Pinpoint the cell where the given text exists, returning its [x, y] midpoint coordinate. 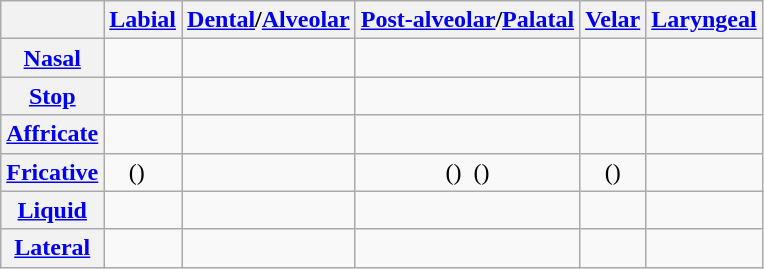
Lateral [52, 248]
Post-alveolar/Palatal [467, 20]
() () [467, 172]
Laryngeal [704, 20]
Nasal [52, 58]
Affricate [52, 134]
Dental/Alveolar [269, 20]
Stop [52, 96]
Labial [143, 20]
Fricative [52, 172]
Liquid [52, 210]
Velar [613, 20]
